Capture the cell that displays the provided text and extract its (X, Y) central coordinate. 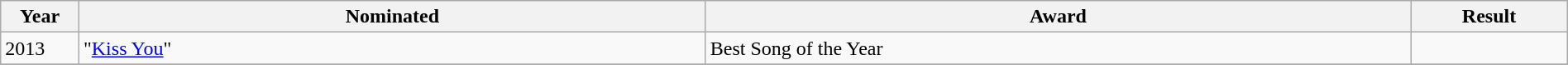
"Kiss You" (392, 48)
Year (40, 17)
Result (1489, 17)
Award (1059, 17)
Best Song of the Year (1059, 48)
Nominated (392, 17)
2013 (40, 48)
